Extract the (X, Y) coordinate from the center of the cell holding the provided text.  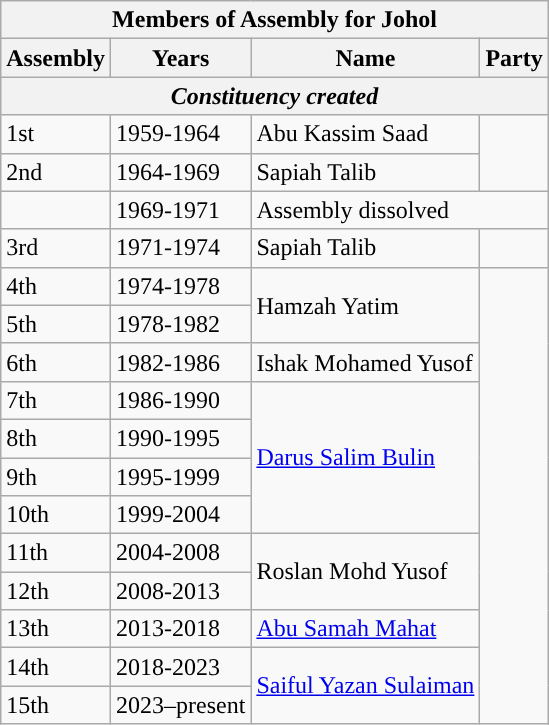
1964-1969 (180, 172)
Assembly dissolved (400, 210)
Name (366, 58)
Darus Salim Bulin (366, 457)
Abu Samah Mahat (366, 629)
6th (56, 362)
3rd (56, 248)
4th (56, 286)
10th (56, 515)
1982-1986 (180, 362)
Hamzah Yatim (366, 305)
2018-2023 (180, 667)
Abu Kassim Saad (366, 134)
1969-1971 (180, 210)
Party (514, 58)
2004-2008 (180, 553)
13th (56, 629)
5th (56, 324)
11th (56, 553)
1974-1978 (180, 286)
1990-1995 (180, 438)
Ishak Mohamed Yusof (366, 362)
9th (56, 477)
7th (56, 400)
15th (56, 705)
1986-1990 (180, 400)
1978-1982 (180, 324)
1971-1974 (180, 248)
1959-1964 (180, 134)
Roslan Mohd Yusof (366, 572)
Assembly (56, 58)
12th (56, 591)
2013-2018 (180, 629)
8th (56, 438)
1995-1999 (180, 477)
Constituency created (275, 96)
2023–present (180, 705)
2008-2013 (180, 591)
Saiful Yazan Sulaiman (366, 686)
1999-2004 (180, 515)
2nd (56, 172)
14th (56, 667)
Years (180, 58)
Members of Assembly for Johol (275, 20)
1st (56, 134)
